For the text-containing cell, return its midpoint in (X, Y) coordinate format. 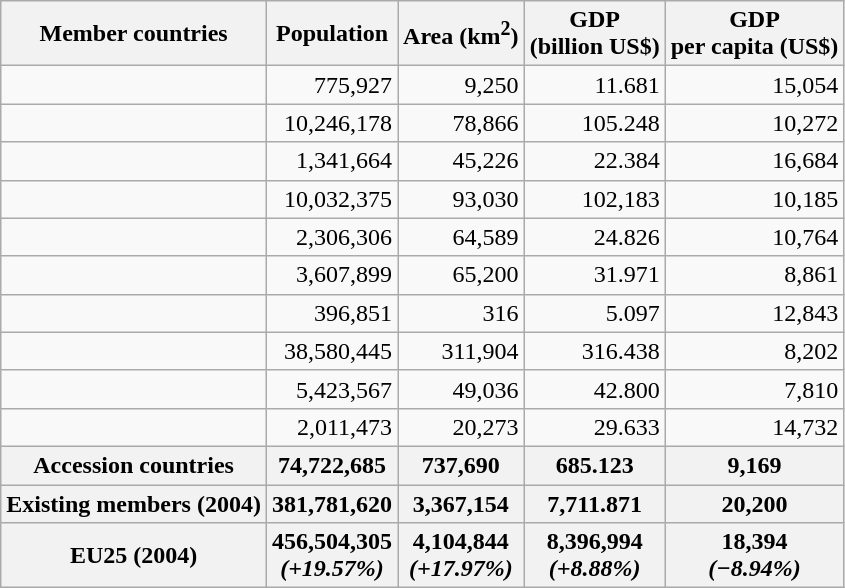
10,246,178 (332, 123)
GDP per capita (US$) (754, 34)
49,036 (462, 389)
396,851 (332, 313)
Population (332, 34)
22.384 (594, 161)
10,272 (754, 123)
311,904 (462, 351)
10,032,375 (332, 199)
10,764 (754, 237)
316.438 (594, 351)
74,722,685 (332, 465)
14,732 (754, 427)
Accession countries (134, 465)
5.097 (594, 313)
102,183 (594, 199)
316 (462, 313)
31.971 (594, 275)
456,504,305 (+19.57%) (332, 556)
93,030 (462, 199)
8,861 (754, 275)
9,169 (754, 465)
2,306,306 (332, 237)
16,684 (754, 161)
3,607,899 (332, 275)
8,202 (754, 351)
65,200 (462, 275)
Member countries (134, 34)
685.123 (594, 465)
29.633 (594, 427)
12,843 (754, 313)
7,810 (754, 389)
GDP (billion US$) (594, 34)
18,394 (−8.94%) (754, 556)
1,341,664 (332, 161)
EU25 (2004) (134, 556)
20,273 (462, 427)
64,589 (462, 237)
15,054 (754, 85)
381,781,620 (332, 503)
78,866 (462, 123)
4,104,844 (+17.97%) (462, 556)
20,200 (754, 503)
42.800 (594, 389)
3,367,154 (462, 503)
11.681 (594, 85)
8,396,994 (+8.88%) (594, 556)
38,580,445 (332, 351)
105.248 (594, 123)
Existing members (2004) (134, 503)
10,185 (754, 199)
5,423,567 (332, 389)
737,690 (462, 465)
24.826 (594, 237)
7,711.871 (594, 503)
Area (km2) (462, 34)
2,011,473 (332, 427)
9,250 (462, 85)
775,927 (332, 85)
45,226 (462, 161)
